Determine the (X, Y) coordinate at the center of the cell enclosing the given text.  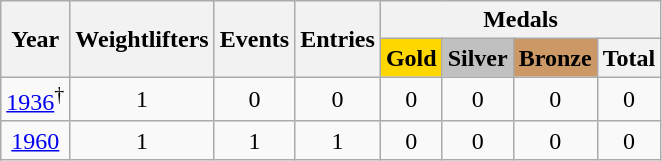
Gold (411, 58)
Total (629, 58)
Entries (338, 39)
Silver (478, 58)
Year (36, 39)
Medals (520, 20)
Weightlifters (142, 39)
Bronze (555, 58)
1936† (36, 100)
Events (254, 39)
1960 (36, 140)
